Pinpoint the cell where the given text exists, returning its [x, y] midpoint coordinate. 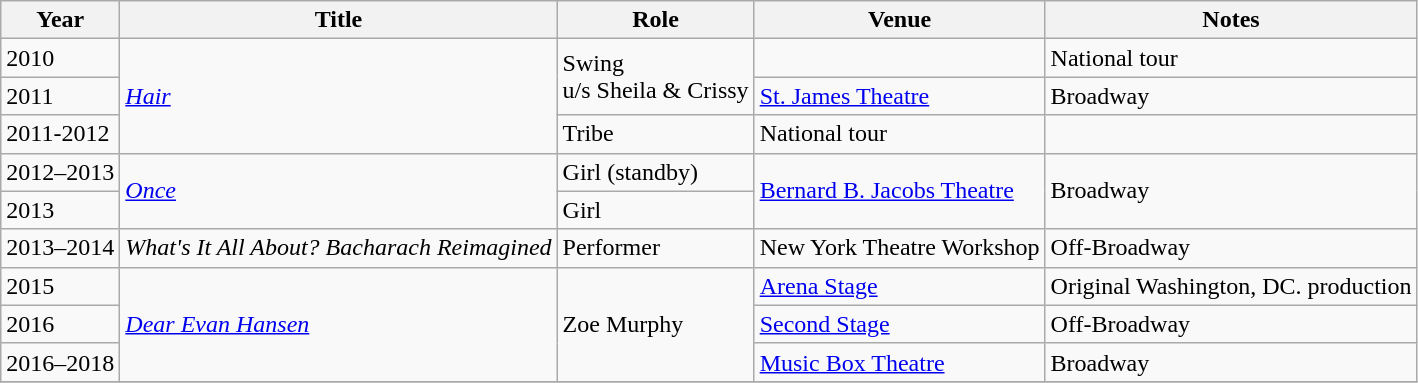
Zoe Murphy [656, 324]
Hair [338, 96]
Original Washington, DC. production [1231, 286]
Swingu/s Sheila & Crissy [656, 77]
2011 [60, 96]
2012–2013 [60, 172]
2011-2012 [60, 134]
Dear Evan Hansen [338, 324]
2010 [60, 58]
St. James Theatre [900, 96]
Girl [656, 210]
2016 [60, 324]
2013 [60, 210]
Music Box Theatre [900, 362]
Once [338, 191]
Girl (standby) [656, 172]
Venue [900, 20]
What's It All About? Bacharach Reimagined [338, 248]
Second Stage [900, 324]
Year [60, 20]
New York Theatre Workshop [900, 248]
Bernard B. Jacobs Theatre [900, 191]
2013–2014 [60, 248]
Notes [1231, 20]
Title [338, 20]
Arena Stage [900, 286]
2016–2018 [60, 362]
Role [656, 20]
Tribe [656, 134]
Performer [656, 248]
2015 [60, 286]
